Determine the [x, y] coordinate at the center of the cell enclosing the given text.  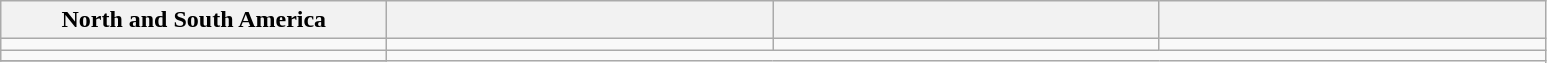
North and South America [194, 20]
